Capture the cell that displays the provided text and extract its (X, Y) central coordinate. 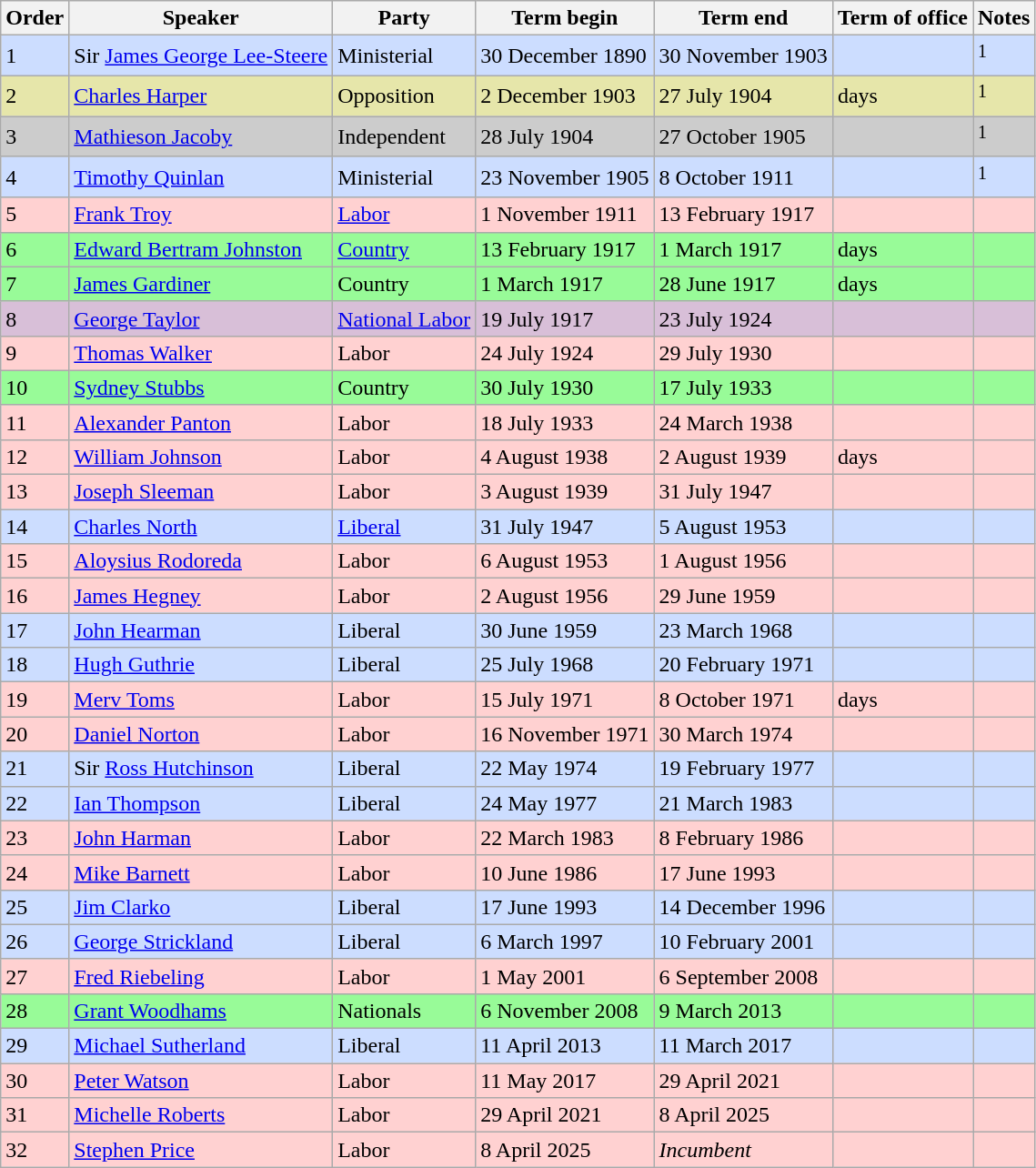
9 March 2013 (743, 1011)
Sydney Stubbs (201, 388)
Hugh Guthrie (201, 665)
10 June 1986 (565, 872)
Ian Thompson (201, 803)
George Taylor (201, 318)
Mike Barnett (201, 872)
14 (35, 527)
6 November 2008 (565, 1011)
6 August 1953 (565, 561)
3 (35, 136)
20 February 1971 (743, 665)
Frank Troy (201, 215)
16 November 1971 (565, 734)
Peter Watson (201, 1081)
29 July 1930 (743, 353)
4 August 1938 (565, 457)
10 February 2001 (743, 941)
29 June 1959 (743, 596)
Alexander Panton (201, 422)
11 March 2017 (743, 1046)
3 August 1939 (565, 492)
7 (35, 284)
28 July 1904 (565, 136)
29 (35, 1046)
Edward Bertram Johnston (201, 249)
Independent (404, 136)
24 (35, 872)
10 (35, 388)
1 November 1911 (565, 215)
National Labor (404, 318)
5 August 1953 (743, 527)
Charles North (201, 527)
11 (35, 422)
John Harman (201, 838)
Stephen Price (201, 1150)
24 May 1977 (565, 803)
12 (35, 457)
18 July 1933 (565, 422)
28 (35, 1011)
Thomas Walker (201, 353)
John Hearman (201, 630)
Incumbent (743, 1150)
5 (35, 215)
Mathieson Jacoby (201, 136)
George Strickland (201, 941)
27 (35, 976)
22 (35, 803)
James Gardiner (201, 284)
11 May 2017 (565, 1081)
1 May 2001 (565, 976)
4 (35, 176)
14 December 1996 (743, 907)
25 (35, 907)
6 March 1997 (565, 941)
8 October 1971 (743, 700)
11 April 2013 (565, 1046)
30 March 1974 (743, 734)
17 July 1933 (743, 388)
6 September 2008 (743, 976)
Term begin (565, 18)
Term of office (902, 18)
27 July 1904 (743, 96)
Merv Toms (201, 700)
Jim Clarko (201, 907)
Michael Sutherland (201, 1046)
8 October 1911 (743, 176)
15 (35, 561)
27 October 1905 (743, 136)
Term end (743, 18)
Party (404, 18)
21 (35, 769)
Sir Ross Hutchinson (201, 769)
17 (35, 630)
30 (35, 1081)
William Johnson (201, 457)
30 June 1959 (565, 630)
2 December 1903 (565, 96)
Notes (1004, 18)
2 (35, 96)
13 (35, 492)
16 (35, 596)
1 August 1956 (743, 561)
19 February 1977 (743, 769)
23 (35, 838)
19 (35, 700)
Nationals (404, 1011)
22 March 1983 (565, 838)
20 (35, 734)
Grant Woodhams (201, 1011)
24 July 1924 (565, 353)
15 July 1971 (565, 700)
18 (35, 665)
24 March 1938 (743, 422)
30 December 1890 (565, 56)
Order (35, 18)
23 March 1968 (743, 630)
Daniel Norton (201, 734)
30 November 1903 (743, 56)
Opposition (404, 96)
James Hegney (201, 596)
23 November 1905 (565, 176)
8 (35, 318)
21 March 1983 (743, 803)
Michelle Roberts (201, 1115)
19 July 1917 (565, 318)
Aloysius Rodoreda (201, 561)
28 June 1917 (743, 284)
30 July 1930 (565, 388)
26 (35, 941)
32 (35, 1150)
Timothy Quinlan (201, 176)
Sir James George Lee-Steere (201, 56)
Speaker (201, 18)
Fred Riebeling (201, 976)
2 August 1939 (743, 457)
31 (35, 1115)
25 July 1968 (565, 665)
2 August 1956 (565, 596)
8 February 1986 (743, 838)
23 July 1924 (743, 318)
Joseph Sleeman (201, 492)
9 (35, 353)
6 (35, 249)
22 May 1974 (565, 769)
Charles Harper (201, 96)
